Extract the (x, y) coordinate from the center of the cell holding the provided text.  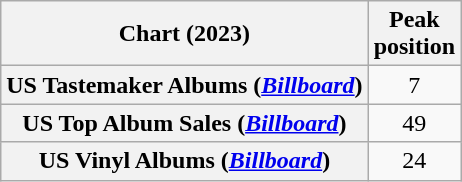
Peakposition (414, 34)
24 (414, 161)
US Vinyl Albums (Billboard) (184, 161)
US Tastemaker Albums (Billboard) (184, 85)
49 (414, 123)
Chart (2023) (184, 34)
7 (414, 85)
US Top Album Sales (Billboard) (184, 123)
